For the text-containing cell, return its midpoint in (x, y) coordinate format. 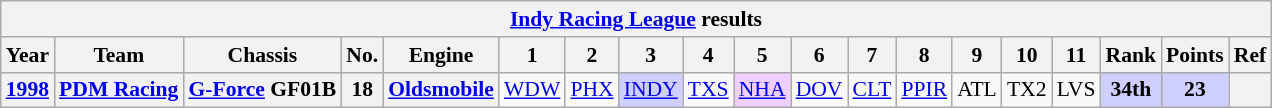
1 (532, 55)
G-Force GF01B (262, 90)
23 (1195, 90)
INDY (651, 90)
No. (362, 55)
6 (820, 55)
3 (651, 55)
CLT (872, 90)
TXS (708, 90)
TX2 (1027, 90)
LVS (1076, 90)
ATL (977, 90)
18 (362, 90)
NHA (762, 90)
11 (1076, 55)
PPIR (924, 90)
7 (872, 55)
8 (924, 55)
Indy Racing League results (636, 19)
9 (977, 55)
Team (118, 55)
DOV (820, 90)
Ref (1250, 55)
Year (28, 55)
PDM Racing (118, 90)
PHX (592, 90)
WDW (532, 90)
Engine (441, 55)
2 (592, 55)
34th (1132, 90)
Points (1195, 55)
Rank (1132, 55)
10 (1027, 55)
4 (708, 55)
Oldsmobile (441, 90)
5 (762, 55)
1998 (28, 90)
Chassis (262, 55)
